For the text-containing cell, return its midpoint in [X, Y] coordinate format. 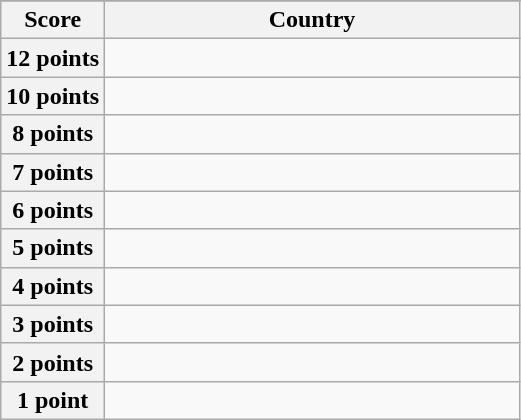
2 points [53, 362]
4 points [53, 286]
8 points [53, 134]
5 points [53, 248]
12 points [53, 58]
6 points [53, 210]
7 points [53, 172]
1 point [53, 400]
3 points [53, 324]
10 points [53, 96]
Score [53, 20]
Country [312, 20]
